For the text-containing cell, return its midpoint in (x, y) coordinate format. 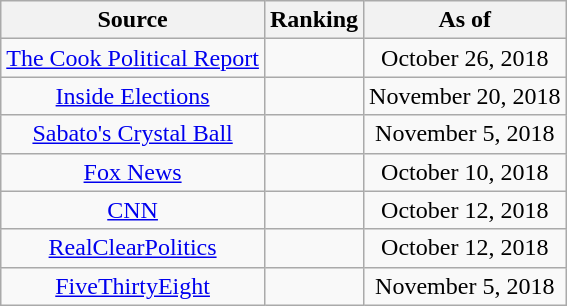
As of (465, 20)
CNN (133, 210)
October 26, 2018 (465, 58)
Source (133, 20)
November 20, 2018 (465, 96)
October 10, 2018 (465, 172)
Fox News (133, 172)
RealClearPolitics (133, 248)
Inside Elections (133, 96)
FiveThirtyEight (133, 286)
Ranking (314, 20)
The Cook Political Report (133, 58)
Sabato's Crystal Ball (133, 134)
